Return the [X, Y] coordinate for the center point of the cell that contains the specified text.  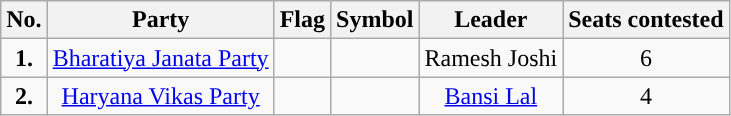
Bansi Lal [491, 96]
Leader [491, 20]
Ramesh Joshi [491, 58]
4 [646, 96]
Seats contested [646, 20]
No. [24, 20]
Flag [302, 20]
Bharatiya Janata Party [160, 58]
1. [24, 58]
2. [24, 96]
Party [160, 20]
Haryana Vikas Party [160, 96]
6 [646, 58]
Symbol [375, 20]
